Determine the (x, y) coordinate at the center of the cell enclosing the given text.  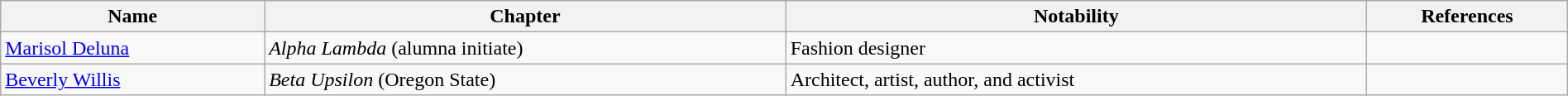
Notability (1076, 17)
Fashion designer (1076, 48)
Marisol Deluna (132, 48)
Beverly Willis (132, 79)
References (1467, 17)
Beta Upsilon (Oregon State) (525, 79)
Alpha Lambda (alumna initiate) (525, 48)
Chapter (525, 17)
Name (132, 17)
Architect, artist, author, and activist (1076, 79)
